Find where the given text appears and provide that cell's center as [x, y] coordinate. 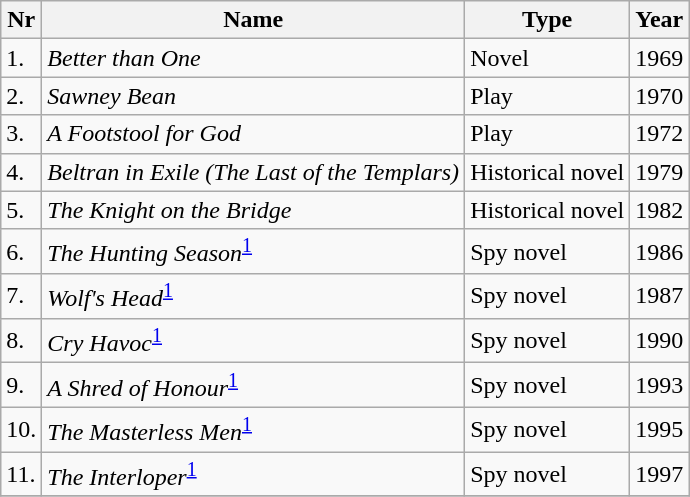
A Footstool for God [254, 134]
1995 [660, 430]
1987 [660, 296]
Nr [22, 20]
Wolf's Head1 [254, 296]
Novel [548, 58]
11. [22, 474]
Year [660, 20]
4. [22, 172]
7. [22, 296]
1. [22, 58]
The Knight on the Bridge [254, 210]
Type [548, 20]
3. [22, 134]
6. [22, 252]
Better than One [254, 58]
A Shred of Honour1 [254, 386]
1979 [660, 172]
1990 [660, 340]
10. [22, 430]
Sawney Bean [254, 96]
2. [22, 96]
The Masterless Men1 [254, 430]
1986 [660, 252]
1997 [660, 474]
Cry Havoc1 [254, 340]
Name [254, 20]
Beltran in Exile (The Last of the Templars) [254, 172]
5. [22, 210]
9. [22, 386]
1972 [660, 134]
8. [22, 340]
1993 [660, 386]
1969 [660, 58]
1970 [660, 96]
The Interloper1 [254, 474]
The Hunting Season1 [254, 252]
1982 [660, 210]
